Output the (X, Y) coordinate of the center of the cell containing the given text.  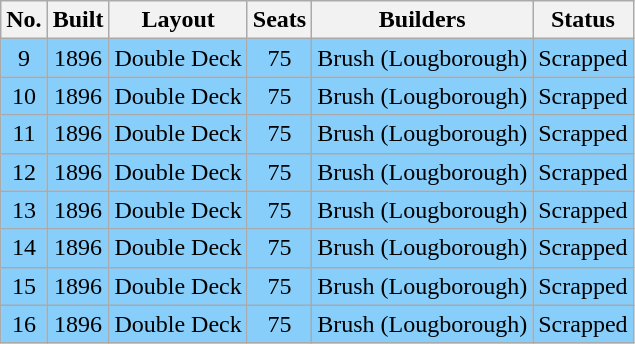
No. (24, 20)
16 (24, 324)
9 (24, 58)
12 (24, 172)
Built (78, 20)
13 (24, 210)
15 (24, 286)
10 (24, 96)
14 (24, 248)
Seats (279, 20)
Builders (422, 20)
11 (24, 134)
Layout (178, 20)
Status (583, 20)
